Provide the [x, y] coordinate of the cell's center where the given text is located.  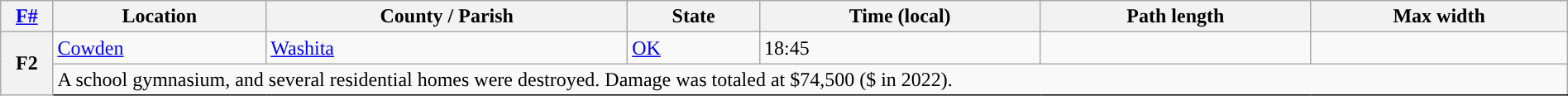
Time (local) [900, 17]
18:45 [900, 48]
F# [26, 17]
Washita [447, 48]
A school gymnasium, and several residential homes were destroyed. Damage was totaled at $74,500 ($ in 2022). [810, 79]
OK [694, 48]
State [694, 17]
County / Parish [447, 17]
F2 [26, 64]
Location [160, 17]
Max width [1439, 17]
Cowden [160, 48]
Path length [1176, 17]
